Return [X, Y] of the center of cell containing provided text 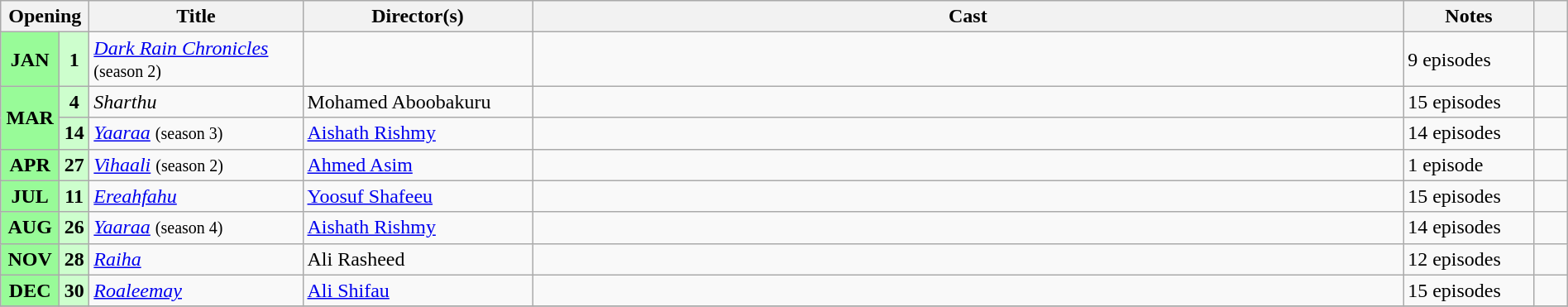
Dark Rain Chronicles (season 2) [196, 60]
12 episodes [1469, 259]
Title [196, 17]
Mohamed Aboobakuru [418, 102]
MAR [30, 118]
NOV [30, 259]
Opening [45, 17]
Notes [1469, 17]
14 [74, 133]
Yaaraa (season 4) [196, 228]
Raiha [196, 259]
Ali Rasheed [418, 259]
28 [74, 259]
Vihaali (season 2) [196, 165]
AUG [30, 228]
Sharthu [196, 102]
4 [74, 102]
27 [74, 165]
1 episode [1469, 165]
1 [74, 60]
30 [74, 290]
Ahmed Asim [418, 165]
APR [30, 165]
JAN [30, 60]
Director(s) [418, 17]
Yaaraa (season 3) [196, 133]
Ereahfahu [196, 196]
9 episodes [1469, 60]
Yoosuf Shafeeu [418, 196]
JUL [30, 196]
DEC [30, 290]
11 [74, 196]
26 [74, 228]
Cast [968, 17]
Ali Shifau [418, 290]
Roaleemay [196, 290]
